Output the [X, Y] coordinate of the center of the cell containing the given text.  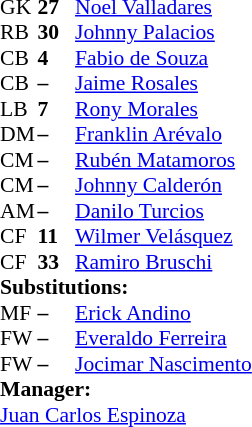
Manager: [126, 389]
4 [57, 58]
Erick Andino [164, 313]
33 [57, 262]
Johnny Calderón [164, 185]
Ramiro Bruschi [164, 262]
Fabio de Souza [164, 58]
Everaldo Ferreira [164, 339]
30 [57, 33]
Wilmer Velásquez [164, 237]
MF [19, 313]
Rubén Matamoros [164, 160]
RB [19, 33]
AM [19, 211]
Johnny Palacios [164, 33]
DM [19, 135]
Rony Morales [164, 109]
Jocimar Nascimento [164, 364]
Jaime Rosales [164, 83]
Franklin Arévalo [164, 135]
Danilo Turcios [164, 211]
7 [57, 109]
LB [19, 109]
Substitutions: [126, 287]
11 [57, 237]
